Identify which cell holds the provided text, then report its (X, Y) central coordinate. 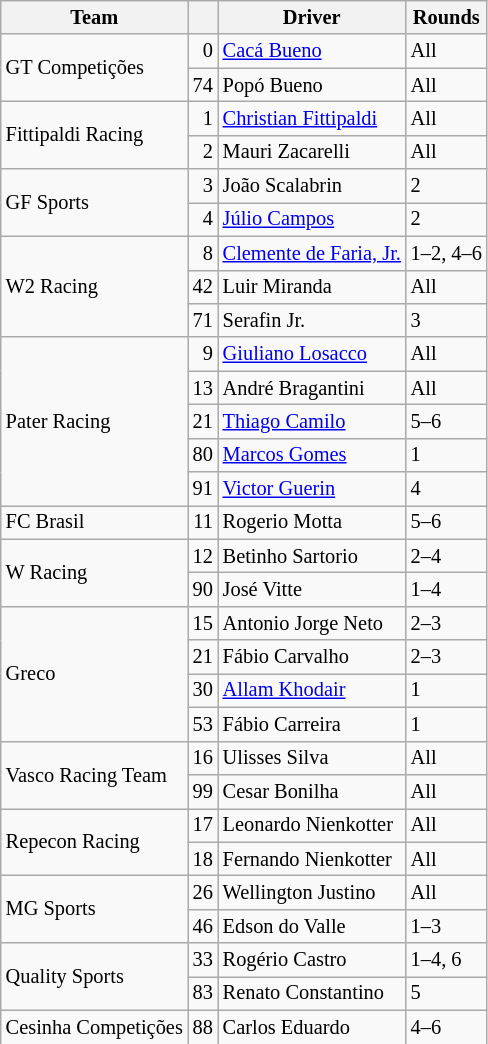
GT Competições (94, 68)
José Vitte (312, 589)
Renato Constantino (312, 993)
2–4 (446, 556)
9 (203, 354)
Carlos Eduardo (312, 1027)
71 (203, 320)
Fábio Carvalho (312, 657)
90 (203, 589)
42 (203, 287)
Rogerio Motta (312, 522)
Cesar Bonilha (312, 791)
13 (203, 388)
4–6 (446, 1027)
18 (203, 859)
Júlio Campos (312, 219)
Team (94, 17)
1–2, 4–6 (446, 253)
Driver (312, 17)
Mauri Zacarelli (312, 152)
80 (203, 455)
Antonio Jorge Neto (312, 623)
Popó Bueno (312, 85)
Repecon Racing (94, 842)
Rounds (446, 17)
1–4, 6 (446, 960)
Luir Miranda (312, 287)
Ulisses Silva (312, 758)
Vasco Racing Team (94, 774)
Cesinha Competições (94, 1027)
30 (203, 690)
Thiago Camilo (312, 421)
16 (203, 758)
Pater Racing (94, 421)
33 (203, 960)
André Bragantini (312, 388)
GF Sports (94, 202)
João Scalabrin (312, 186)
W Racing (94, 572)
W2 Racing (94, 286)
Wellington Justino (312, 892)
Betinho Sartorio (312, 556)
Cacá Bueno (312, 51)
17 (203, 825)
74 (203, 85)
Fábio Carreira (312, 724)
26 (203, 892)
99 (203, 791)
Quality Sports (94, 976)
Greco (94, 674)
FC Brasil (94, 522)
1–3 (446, 926)
8 (203, 253)
91 (203, 489)
Allam Khodair (312, 690)
Edson do Valle (312, 926)
Giuliano Losacco (312, 354)
88 (203, 1027)
Leonardo Nienkotter (312, 825)
5 (446, 993)
15 (203, 623)
83 (203, 993)
0 (203, 51)
46 (203, 926)
1–4 (446, 589)
53 (203, 724)
Fittipaldi Racing (94, 134)
11 (203, 522)
Victor Guerin (312, 489)
Clemente de Faria, Jr. (312, 253)
Fernando Nienkotter (312, 859)
Serafin Jr. (312, 320)
MG Sports (94, 908)
Rogério Castro (312, 960)
Marcos Gomes (312, 455)
12 (203, 556)
Christian Fittipaldi (312, 118)
